Provide the [X, Y] coordinate of the cell's center where the given text is located.  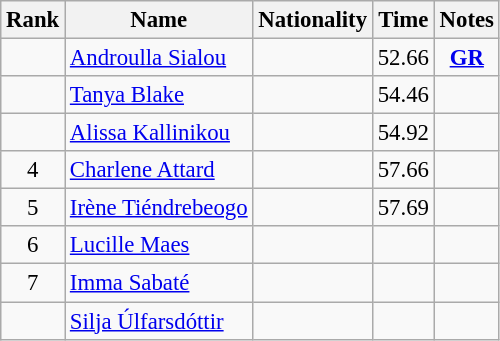
7 [33, 283]
54.92 [403, 133]
Irène Tiéndrebeogo [159, 208]
Tanya Blake [159, 95]
GR [466, 58]
Time [403, 20]
57.69 [403, 208]
Name [159, 20]
Notes [466, 20]
5 [33, 208]
6 [33, 245]
4 [33, 170]
54.46 [403, 95]
Alissa Kallinikou [159, 133]
Charlene Attard [159, 170]
57.66 [403, 170]
Nationality [312, 20]
52.66 [403, 58]
Silja Úlfarsdóttir [159, 321]
Lucille Maes [159, 245]
Imma Sabaté [159, 283]
Rank [33, 20]
Androulla Sialou [159, 58]
